Extract the (X, Y) coordinate from the center of the cell holding the provided text.  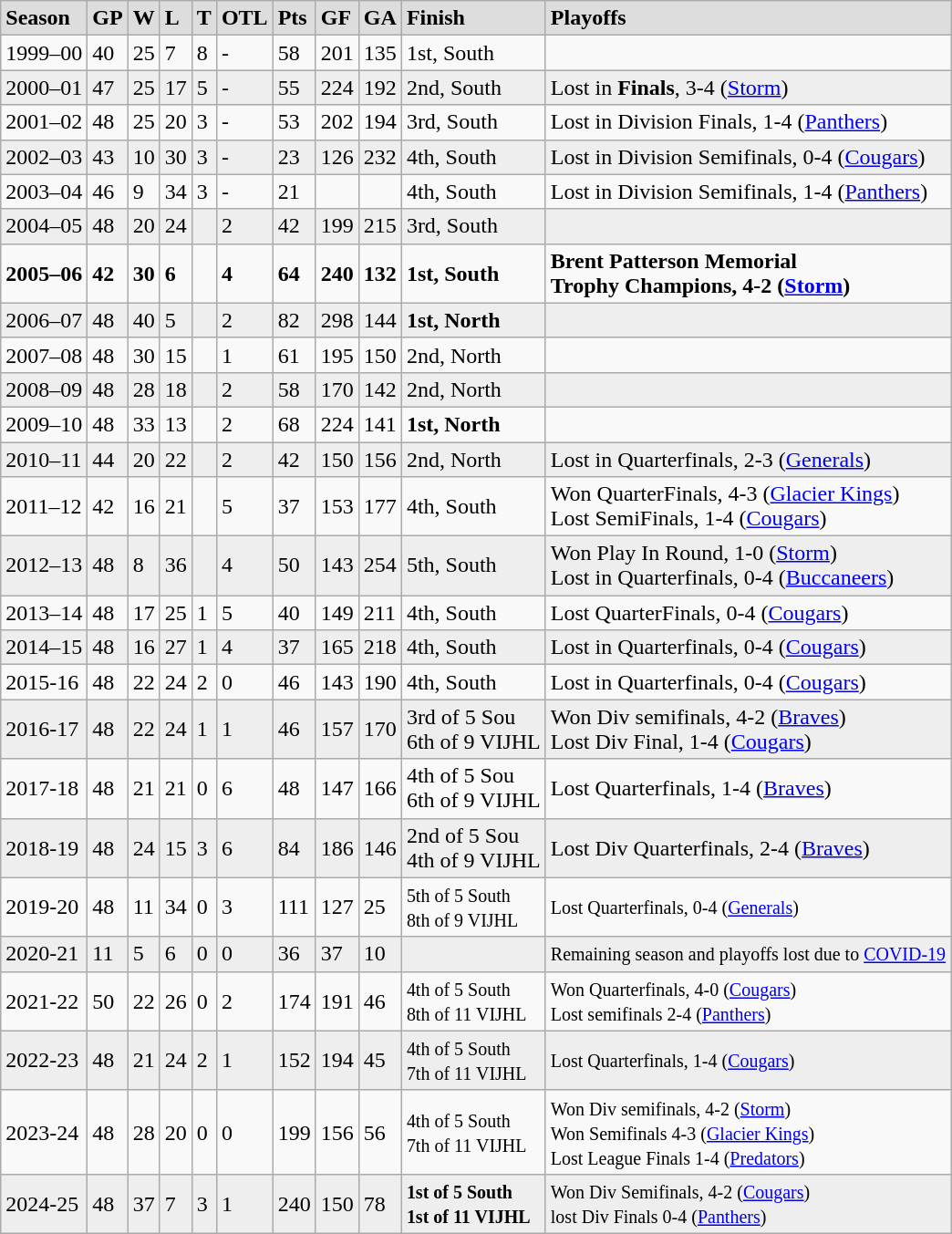
153 (337, 507)
2021-22 (44, 1001)
2nd, South (473, 88)
56 (379, 1132)
2007–08 (44, 355)
GP (108, 18)
165 (337, 648)
OTL (244, 18)
53 (294, 122)
254 (379, 565)
2023-24 (44, 1132)
190 (379, 682)
9 (144, 192)
2014–15 (44, 648)
Lost in Quarterfinals, 2-3 (Generals) (748, 459)
215 (379, 226)
13 (175, 424)
27 (175, 648)
2010–11 (44, 459)
174 (294, 1001)
23 (294, 157)
44 (108, 459)
45 (379, 1060)
141 (379, 424)
5th of 5 South8th of 9 VIJHL (473, 907)
192 (379, 88)
2002–03 (44, 157)
2015-16 (44, 682)
2000–01 (44, 88)
Lost Quarterfinals, 1-4 (Cougars) (748, 1060)
Won Quarterfinals, 4-0 (Cougars)Lost semifinals 2-4 (Panthers) (748, 1001)
152 (294, 1060)
W (144, 18)
147 (337, 788)
132 (379, 274)
Remaining season and playoffs lost due to COVID-19 (748, 954)
218 (379, 648)
2020-21 (44, 954)
202 (337, 122)
146 (379, 848)
Won Play In Round, 1-0 (Storm)Lost in Quarterfinals, 0-4 (Buccaneers) (748, 565)
GF (337, 18)
43 (108, 157)
2016-17 (44, 730)
2005–06 (44, 274)
Won Div semifinals, 4-2 (Storm)Won Semifinals 4-3 (Glacier Kings)Lost League Finals 1-4 (Predators) (748, 1132)
5th, South (473, 565)
55 (294, 88)
84 (294, 848)
195 (337, 355)
47 (108, 88)
211 (379, 613)
26 (175, 1001)
298 (337, 320)
201 (337, 53)
2018-19 (44, 848)
2nd of 5 Sou4th of 9 VIJHL (473, 848)
127 (337, 907)
Lost in Division Finals, 1-4 (Panthers) (748, 122)
Pts (294, 18)
GA (379, 18)
82 (294, 320)
2006–07 (44, 320)
Brent Patterson MemorialTrophy Champions, 4-2 (Storm) (748, 274)
177 (379, 507)
135 (379, 53)
3rd of 5 Sou6th of 9 VIJHL (473, 730)
Playoffs (748, 18)
111 (294, 907)
Lost in Finals, 3-4 (Storm) (748, 88)
T (204, 18)
78 (379, 1204)
Lost in Division Semifinals, 0-4 (Cougars) (748, 157)
186 (337, 848)
33 (144, 424)
1st of 5 South1st of 11 VIJHL (473, 1204)
Lost Div Quarterfinals, 2-4 (Braves) (748, 848)
L (175, 18)
64 (294, 274)
142 (379, 389)
2012–13 (44, 565)
191 (337, 1001)
Lost QuarterFinals, 0-4 (Cougars) (748, 613)
2022-23 (44, 1060)
Lost in Division Semifinals, 1-4 (Panthers) (748, 192)
2017-18 (44, 788)
2011–12 (44, 507)
2001–02 (44, 122)
68 (294, 424)
2008–09 (44, 389)
Finish (473, 18)
2003–04 (44, 192)
4th of 5 South8th of 11 VIJHL (473, 1001)
126 (337, 157)
149 (337, 613)
157 (337, 730)
144 (379, 320)
2009–10 (44, 424)
Won QuarterFinals, 4-3 (Glacier Kings)Lost SemiFinals, 1-4 (Cougars) (748, 507)
2004–05 (44, 226)
18 (175, 389)
232 (379, 157)
4th of 5 Sou6th of 9 VIJHL (473, 788)
Won Div Semifinals, 4-2 (Cougars)lost Div Finals 0-4 (Panthers) (748, 1204)
1999–00 (44, 53)
Lost Quarterfinals, 0-4 (Generals) (748, 907)
61 (294, 355)
Lost Quarterfinals, 1-4 (Braves) (748, 788)
166 (379, 788)
2013–14 (44, 613)
2019-20 (44, 907)
Season (44, 18)
Won Div semifinals, 4-2 (Braves)Lost Div Final, 1-4 (Cougars) (748, 730)
2024-25 (44, 1204)
